Search for the cell housing the specified text and yield its (X, Y) center coordinate. 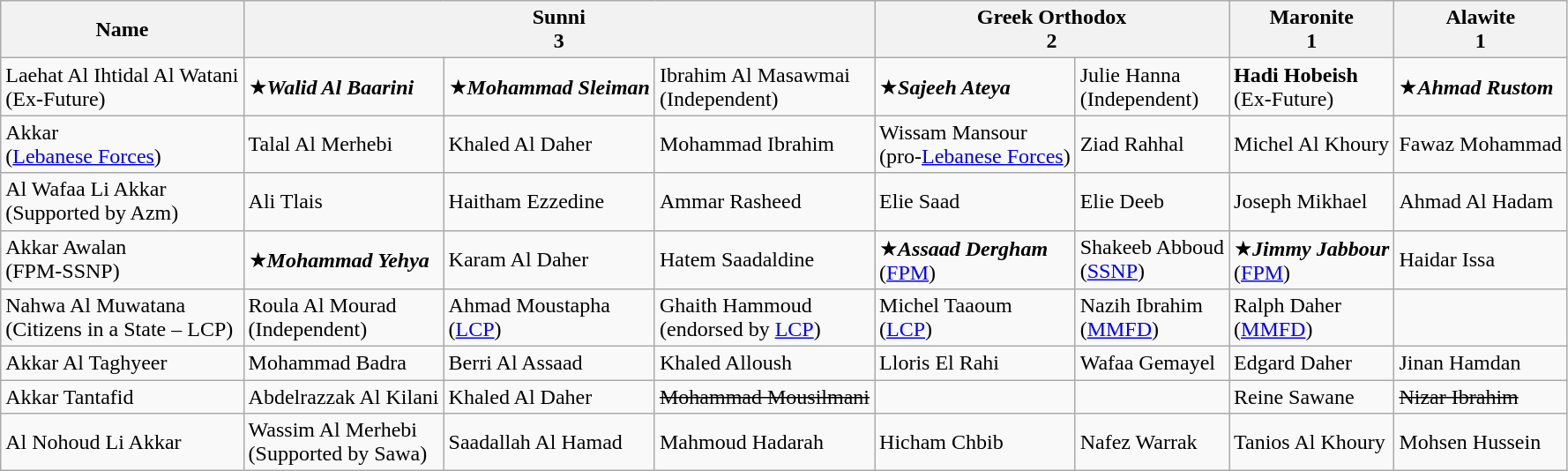
Ahmad Al Hadam (1481, 201)
Nafez Warrak (1152, 443)
Karam Al Daher (549, 259)
Mohammad Ibrahim (764, 145)
Al Nohoud Li Akkar (122, 443)
Fawaz Mohammad (1481, 145)
Hatem Saadaldine (764, 259)
Mahmoud Hadarah (764, 443)
Elie Saad (975, 201)
Ghaith Hammoud(endorsed by LCP) (764, 318)
Ralph Daher(MMFD) (1312, 318)
★Walid Al Baarini (344, 86)
Hadi Hobeish(Ex-Future) (1312, 86)
Ziad Rahhal (1152, 145)
Jinan Hamdan (1481, 363)
★Jimmy Jabbour(FPM) (1312, 259)
Haidar Issa (1481, 259)
Ahmad Moustapha(LCP) (549, 318)
Akkar Tantafid (122, 397)
Lloris El Rahi (975, 363)
Sunni3 (559, 30)
Wafaa Gemayel (1152, 363)
Mohsen Hussein (1481, 443)
★Ahmad Rustom (1481, 86)
Roula Al Mourad(Independent) (344, 318)
Shakeeb Abboud(SSNP) (1152, 259)
Joseph Mikhael (1312, 201)
Ali Tlais (344, 201)
Nahwa Al Muwatana(Citizens in a State – LCP) (122, 318)
Hicham Chbib (975, 443)
Tanios Al Khoury (1312, 443)
Nazih Ibrahim(MMFD) (1152, 318)
Maronite1 (1312, 30)
★Sajeeh Ateya (975, 86)
Michel Taaoum(LCP) (975, 318)
★Mohammad Yehya (344, 259)
Al Wafaa Li Akkar(Supported by Azm) (122, 201)
Ammar Rasheed (764, 201)
Laehat Al Ihtidal Al Watani(Ex-Future) (122, 86)
Akkar Al Taghyeer (122, 363)
Nizar Ibrahim (1481, 397)
Haitham Ezzedine (549, 201)
Greek Orthodox2 (1052, 30)
Wassim Al Merhebi(Supported by Sawa) (344, 443)
Akkar Awalan(FPM-SSNP) (122, 259)
Mohammad Mousilmani (764, 397)
Alawite1 (1481, 30)
Edgard Daher (1312, 363)
Khaled Alloush (764, 363)
Reine Sawane (1312, 397)
Wissam Mansour(pro-Lebanese Forces) (975, 145)
Ibrahim Al Masawmai(Independent) (764, 86)
Elie Deeb (1152, 201)
Saadallah Al Hamad (549, 443)
Talal Al Merhebi (344, 145)
Abdelrazzak Al Kilani (344, 397)
★Assaad Dergham(FPM) (975, 259)
Mohammad Badra (344, 363)
Akkar(Lebanese Forces) (122, 145)
Michel Al Khoury (1312, 145)
Berri Al Assaad (549, 363)
Name (122, 30)
Julie Hanna(Independent) (1152, 86)
★Mohammad Sleiman (549, 86)
